Search for the cell housing the specified text and yield its [X, Y] center coordinate. 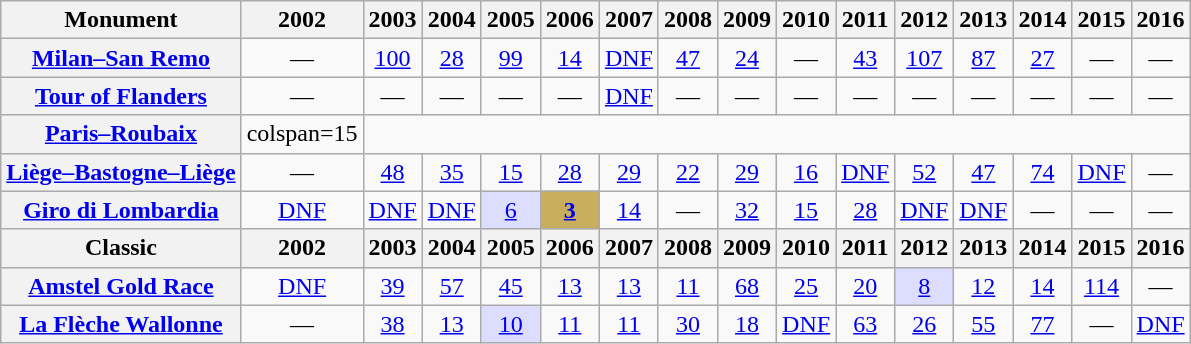
87 [984, 58]
6 [510, 210]
25 [806, 286]
107 [924, 58]
Classic [121, 248]
24 [746, 58]
52 [924, 172]
27 [1042, 58]
22 [688, 172]
Liège–Bastogne–Liège [121, 172]
Giro di Lombardia [121, 210]
colspan=15 [302, 134]
114 [1102, 286]
38 [392, 324]
18 [746, 324]
57 [452, 286]
26 [924, 324]
30 [688, 324]
Tour of Flanders [121, 96]
La Flèche Wallonne [121, 324]
Paris–Roubaix [121, 134]
16 [806, 172]
39 [392, 286]
3 [570, 210]
8 [924, 286]
12 [984, 286]
55 [984, 324]
74 [1042, 172]
Amstel Gold Race [121, 286]
77 [1042, 324]
35 [452, 172]
Monument [121, 20]
32 [746, 210]
63 [866, 324]
100 [392, 58]
10 [510, 324]
45 [510, 286]
99 [510, 58]
48 [392, 172]
Milan–San Remo [121, 58]
68 [746, 286]
43 [866, 58]
20 [866, 286]
